Provide the [X, Y] coordinate of the cell's center where the given text is located.  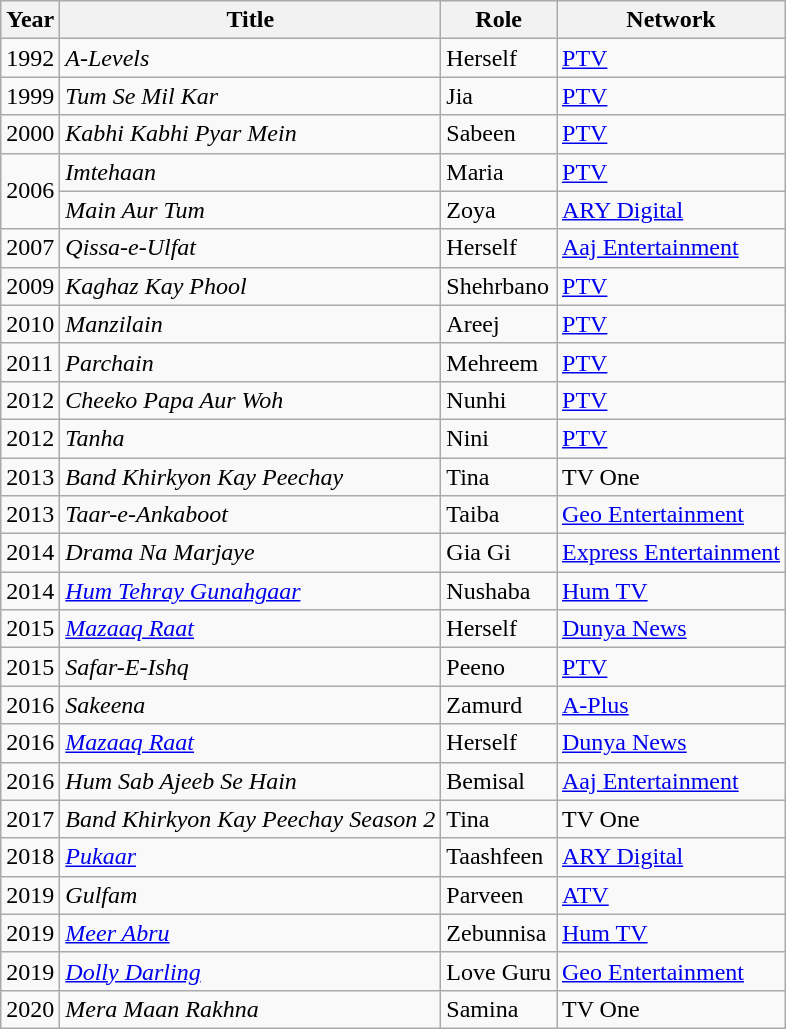
Cheeko Papa Aur Woh [250, 400]
ATV [670, 895]
2009 [30, 286]
1992 [30, 58]
Parveen [499, 895]
Role [499, 20]
Sakeena [250, 705]
Safar-E-Ishq [250, 667]
Hum Tehray Gunahgaar [250, 591]
Band Khirkyon Kay Peechay [250, 477]
Nunhi [499, 400]
Imtehaan [250, 172]
Hum Sab Ajeeb Se Hain [250, 781]
Express Entertainment [670, 553]
Tum Se Mil Kar [250, 96]
Peeno [499, 667]
Tanha [250, 438]
2017 [30, 819]
Parchain [250, 362]
Shehrbano [499, 286]
Zamurd [499, 705]
A-Levels [250, 58]
Mehreem [499, 362]
Gulfam [250, 895]
Pukaar [250, 857]
2007 [30, 248]
Main Aur Tum [250, 210]
Taashfeen [499, 857]
Gia Gi [499, 553]
Zebunnisa [499, 933]
Meer Abru [250, 933]
Bemisal [499, 781]
Samina [499, 1009]
Zoya [499, 210]
Nini [499, 438]
Year [30, 20]
Kaghaz Kay Phool [250, 286]
Nushaba [499, 591]
Love Guru [499, 971]
Manzilain [250, 324]
2000 [30, 134]
2018 [30, 857]
Drama Na Marjaye [250, 553]
Network [670, 20]
Sabeen [499, 134]
Taar-e-Ankaboot [250, 515]
2011 [30, 362]
Areej [499, 324]
Kabhi Kabhi Pyar Mein [250, 134]
Qissa-e-Ulfat [250, 248]
A-Plus [670, 705]
Dolly Darling [250, 971]
Maria [499, 172]
2006 [30, 191]
Mera Maan Rakhna [250, 1009]
1999 [30, 96]
Jia [499, 96]
Title [250, 20]
2020 [30, 1009]
Taiba [499, 515]
2010 [30, 324]
Band Khirkyon Kay Peechay Season 2 [250, 819]
